Search for the cell housing the specified text and yield its [X, Y] center coordinate. 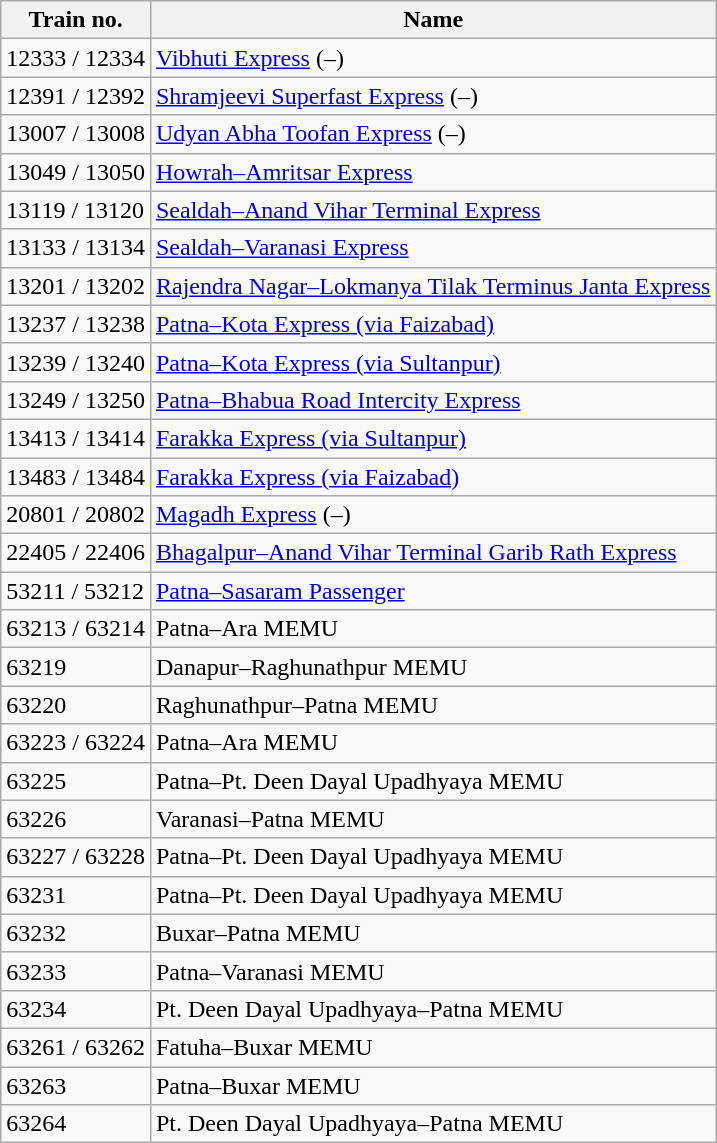
63213 / 63214 [76, 629]
13249 / 13250 [76, 400]
Patna–Kota Express (via Sultanpur) [433, 362]
63220 [76, 705]
63226 [76, 819]
13239 / 13240 [76, 362]
63223 / 63224 [76, 743]
12391 / 12392 [76, 96]
63225 [76, 781]
63227 / 63228 [76, 857]
22405 / 22406 [76, 553]
Patna–Buxar MEMU [433, 1085]
63231 [76, 895]
63219 [76, 667]
63263 [76, 1085]
Udyan Abha Toofan Express (–) [433, 134]
Sealdah–Anand Vihar Terminal Express [433, 210]
Train no. [76, 20]
Varanasi–Patna MEMU [433, 819]
Magadh Express (–) [433, 515]
Buxar–Patna MEMU [433, 933]
Danapur–Raghunathpur MEMU [433, 667]
13049 / 13050 [76, 172]
Farakka Express (via Faizabad) [433, 477]
13483 / 13484 [76, 477]
63233 [76, 971]
Fatuha–Buxar MEMU [433, 1047]
Patna–Kota Express (via Faizabad) [433, 324]
Vibhuti Express (–) [433, 58]
13413 / 13414 [76, 438]
Shramjeevi Superfast Express (–) [433, 96]
Raghunathpur–Patna MEMU [433, 705]
13133 / 13134 [76, 248]
13237 / 13238 [76, 324]
63234 [76, 1009]
Patna–Varanasi MEMU [433, 971]
Sealdah–Varanasi Express [433, 248]
13201 / 13202 [76, 286]
63261 / 63262 [76, 1047]
20801 / 20802 [76, 515]
53211 / 53212 [76, 591]
63232 [76, 933]
12333 / 12334 [76, 58]
Patna–Sasaram Passenger [433, 591]
Howrah–Amritsar Express [433, 172]
63264 [76, 1124]
13007 / 13008 [76, 134]
Rajendra Nagar–Lokmanya Tilak Terminus Janta Express [433, 286]
13119 / 13120 [76, 210]
Name [433, 20]
Patna–Bhabua Road Intercity Express [433, 400]
Farakka Express (via Sultanpur) [433, 438]
Bhagalpur–Anand Vihar Terminal Garib Rath Express [433, 553]
